Locate the cell with the specified text and output its (x, y) center coordinate. 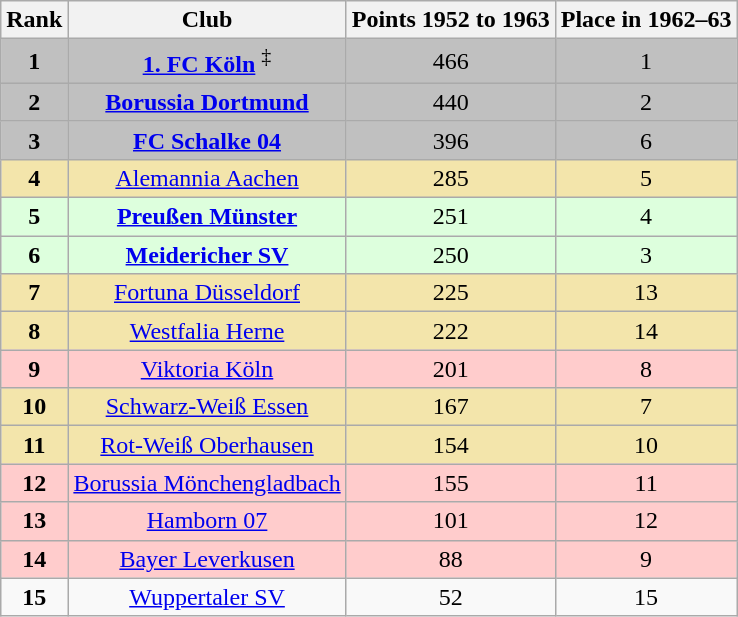
101 (450, 521)
1. FC Köln ‡ (207, 62)
251 (450, 217)
Rot-Weiß Oberhausen (207, 445)
250 (450, 255)
Wuppertaler SV (207, 597)
222 (450, 331)
285 (450, 178)
Schwarz-Weiß Essen (207, 407)
Westfalia Herne (207, 331)
Hamborn 07 (207, 521)
Bayer Leverkusen (207, 559)
155 (450, 483)
88 (450, 559)
466 (450, 62)
Fortuna Düsseldorf (207, 293)
Borussia Dortmund (207, 102)
154 (450, 445)
167 (450, 407)
440 (450, 102)
Viktoria Köln (207, 369)
225 (450, 293)
Rank (34, 20)
Meidericher SV (207, 255)
201 (450, 369)
Club (207, 20)
FC Schalke 04 (207, 140)
Place in 1962–63 (646, 20)
52 (450, 597)
Alemannia Aachen (207, 178)
Borussia Mönchengladbach (207, 483)
396 (450, 140)
Preußen Münster (207, 217)
Points 1952 to 1963 (450, 20)
